Determine the [x, y] coordinate at the center of the cell enclosing the given text.  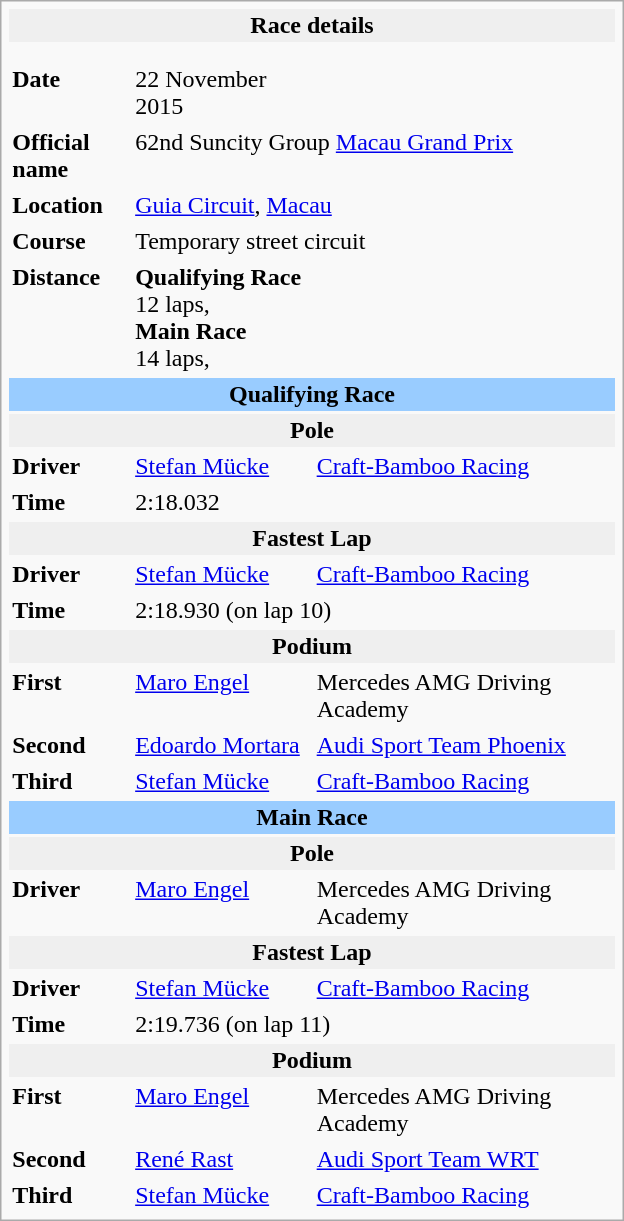
62nd Suncity Group Macau Grand Prix [374, 156]
Main Race [312, 818]
Distance [69, 318]
Course [69, 242]
Edoardo Mortara [221, 746]
Date [69, 93]
22 November 2015 [221, 93]
Location [69, 206]
Race details [312, 26]
Qualifying Race12 laps, Main Race14 laps, [374, 318]
2:18.032 [374, 502]
2:19.736 (on lap 11) [374, 1024]
2:18.930 (on lap 10) [374, 610]
René Rast [221, 1160]
Qualifying Race [312, 394]
Official name [69, 156]
Guia Circuit, Macau [374, 206]
Temporary street circuit [374, 242]
Audi Sport Team WRT [464, 1160]
Audi Sport Team Phoenix [464, 746]
